Scan for the cell matching the given text and deliver its (X, Y) coordinate at center. 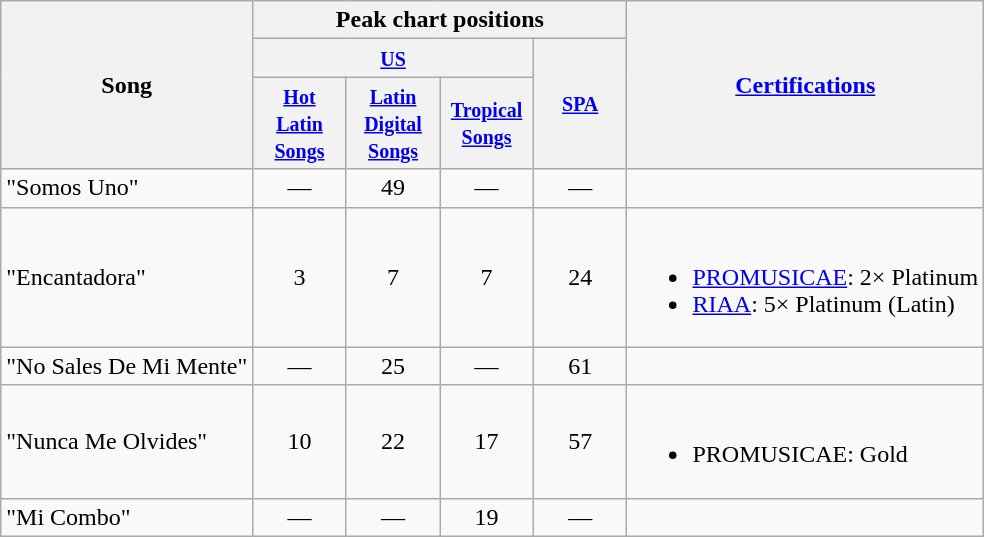
49 (393, 188)
19 (487, 517)
Latin Digital Songs (393, 123)
Peak chart positions (440, 20)
17 (487, 442)
10 (300, 442)
22 (393, 442)
"Encantadora" (127, 277)
"Mi Combo" (127, 517)
SPA (580, 104)
24 (580, 277)
PROMUSICAE: Gold (806, 442)
25 (393, 366)
Tropical Songs (487, 123)
61 (580, 366)
Hot Latin Songs (300, 123)
"Somos Uno" (127, 188)
US (394, 58)
"Nunca Me Olvides" (127, 442)
3 (300, 277)
57 (580, 442)
Song (127, 85)
Certifications (806, 85)
"No Sales De Mi Mente" (127, 366)
PROMUSICAE: 2× PlatinumRIAA: 5× Platinum (Latin) (806, 277)
